For the text-containing cell, return its midpoint in (x, y) coordinate format. 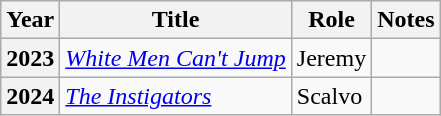
Jeremy (331, 58)
2024 (30, 96)
The Instigators (176, 96)
Year (30, 20)
Scalvo (331, 96)
Title (176, 20)
Role (331, 20)
Notes (406, 20)
2023 (30, 58)
White Men Can't Jump (176, 58)
